Output the [x, y] coordinate of the center of the cell containing the given text.  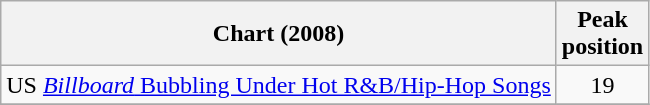
Peakposition [602, 34]
US Billboard Bubbling Under Hot R&B/Hip-Hop Songs [279, 85]
19 [602, 85]
Chart (2008) [279, 34]
